Identify which cell holds the provided text, then report its [x, y] central coordinate. 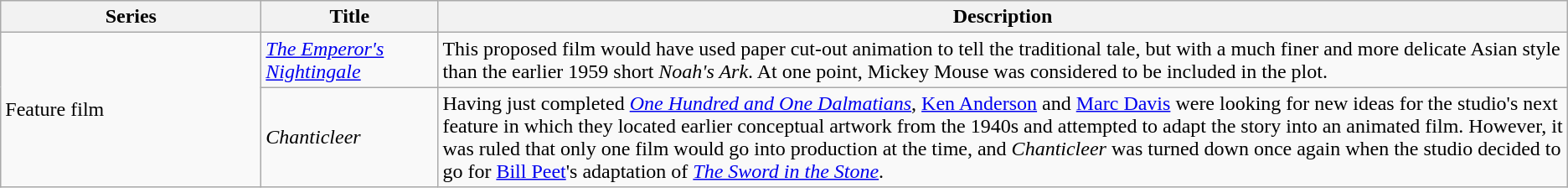
Chanticleer [350, 138]
Description [1003, 17]
The Emperor's Nightingale [350, 60]
Title [350, 17]
Series [131, 17]
Feature film [131, 110]
